Output the [x, y] coordinate of the center of the cell containing the given text.  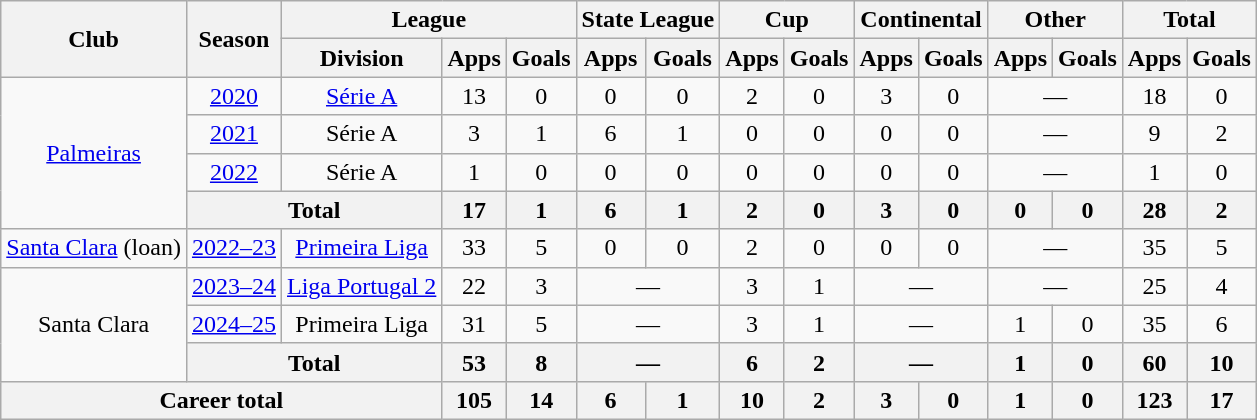
4 [1222, 286]
31 [474, 324]
Division [361, 58]
Liga Portugal 2 [361, 286]
22 [474, 286]
60 [1154, 362]
Palmeiras [94, 153]
28 [1154, 210]
2024–25 [234, 324]
League [428, 20]
105 [474, 400]
2022–23 [234, 248]
Cup [787, 20]
Santa Clara [94, 324]
Continental [921, 20]
123 [1154, 400]
13 [474, 96]
Santa Clara (loan) [94, 248]
2020 [234, 96]
Club [94, 39]
Career total [222, 400]
Season [234, 39]
2021 [234, 134]
25 [1154, 286]
Other [1055, 20]
State League [648, 20]
8 [541, 362]
14 [541, 400]
53 [474, 362]
33 [474, 248]
2022 [234, 172]
9 [1154, 134]
18 [1154, 96]
2023–24 [234, 286]
